Pinpoint the cell where the given text exists, returning its (X, Y) midpoint coordinate. 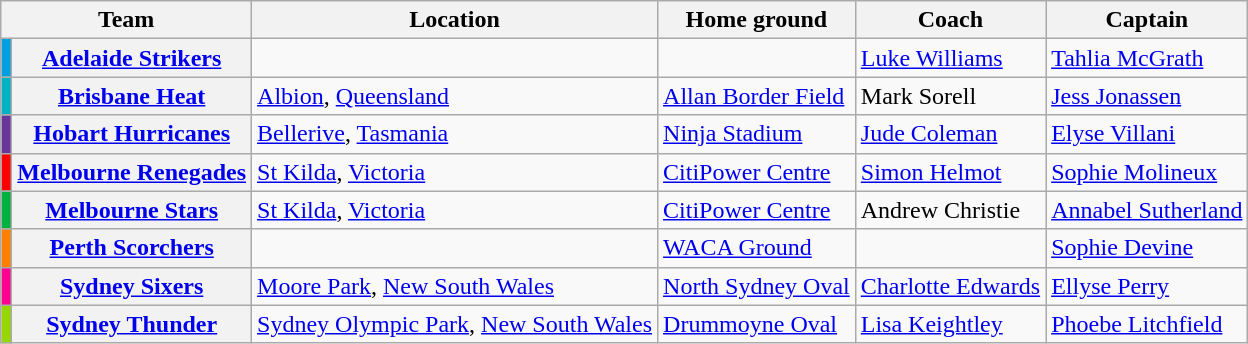
Jess Jonassen (1147, 96)
Bellerive, Tasmania (455, 134)
Perth Scorchers (132, 248)
Andrew Christie (950, 210)
Lisa Keightley (950, 324)
Phoebe Litchfield (1147, 324)
Sydney Thunder (132, 324)
Sydney Sixers (132, 286)
Jude Coleman (950, 134)
Captain (1147, 20)
Sydney Olympic Park, New South Wales (455, 324)
Ninja Stadium (757, 134)
Team (126, 20)
North Sydney Oval (757, 286)
Melbourne Renegades (132, 172)
Mark Sorell (950, 96)
Sophie Devine (1147, 248)
Sophie Molineux (1147, 172)
Melbourne Stars (132, 210)
Hobart Hurricanes (132, 134)
WACA Ground (757, 248)
Annabel Sutherland (1147, 210)
Drummoyne Oval (757, 324)
Ellyse Perry (1147, 286)
Tahlia McGrath (1147, 58)
Simon Helmot (950, 172)
Charlotte Edwards (950, 286)
Luke Williams (950, 58)
Location (455, 20)
Brisbane Heat (132, 96)
Albion, Queensland (455, 96)
Moore Park, New South Wales (455, 286)
Elyse Villani (1147, 134)
Allan Border Field (757, 96)
Coach (950, 20)
Home ground (757, 20)
Adelaide Strikers (132, 58)
